Pinpoint the cell where the given text exists, returning its (X, Y) midpoint coordinate. 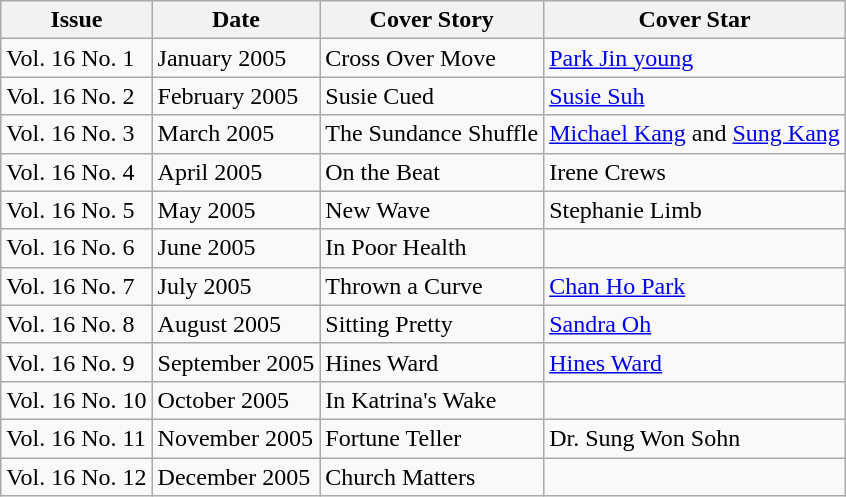
March 2005 (236, 134)
Vol. 16 No. 5 (76, 210)
August 2005 (236, 324)
On the Beat (432, 172)
Susie Cued (432, 96)
Sitting Pretty (432, 324)
Vol. 16 No. 10 (76, 400)
Michael Kang and Sung Kang (695, 134)
Vol. 16 No. 8 (76, 324)
October 2005 (236, 400)
May 2005 (236, 210)
July 2005 (236, 286)
Vol. 16 No. 1 (76, 58)
Dr. Sung Won Sohn (695, 438)
Vol. 16 No. 3 (76, 134)
Fortune Teller (432, 438)
In Katrina's Wake (432, 400)
December 2005 (236, 477)
Chan Ho Park (695, 286)
Vol. 16 No. 11 (76, 438)
New Wave (432, 210)
November 2005 (236, 438)
Vol. 16 No. 4 (76, 172)
Vol. 16 No. 12 (76, 477)
Park Jin young (695, 58)
Vol. 16 No. 7 (76, 286)
January 2005 (236, 58)
Thrown a Curve (432, 286)
Issue (76, 20)
Date (236, 20)
Stephanie Limb (695, 210)
Vol. 16 No. 2 (76, 96)
September 2005 (236, 362)
Susie Suh (695, 96)
February 2005 (236, 96)
Cover Story (432, 20)
In Poor Health (432, 248)
April 2005 (236, 172)
Church Matters (432, 477)
Sandra Oh (695, 324)
Vol. 16 No. 6 (76, 248)
Vol. 16 No. 9 (76, 362)
Cross Over Move (432, 58)
The Sundance Shuffle (432, 134)
Cover Star (695, 20)
Irene Crews (695, 172)
June 2005 (236, 248)
